Search for the cell housing the specified text and yield its [x, y] center coordinate. 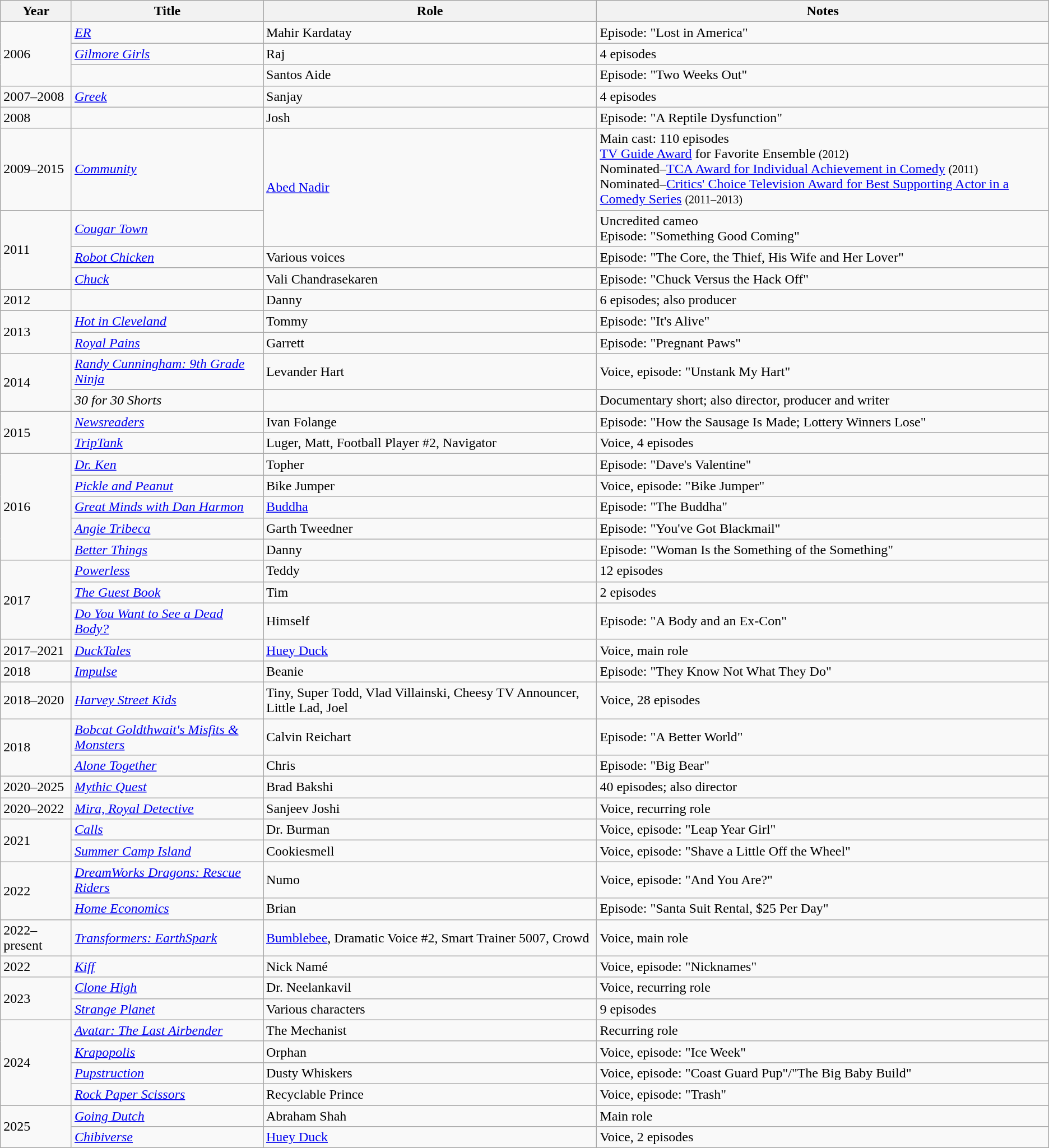
Rock Paper Scissors [167, 1094]
Calls [167, 830]
Pickle and Peanut [167, 486]
Brian [430, 909]
Garrett [430, 342]
Strange Planet [167, 1009]
Bumblebee, Dramatic Voice #2, Smart Trainer 5007, Crowd [430, 938]
Hot in Cleveland [167, 321]
Episode: "Woman Is the Something of the Something" [823, 550]
Main role [823, 1116]
Episode: "How the Sausage Is Made; Lottery Winners Lose" [823, 422]
Episode: "It's Alive" [823, 321]
2007–2008 [36, 96]
2020–2025 [36, 787]
2024 [36, 1062]
Garth Tweedner [430, 528]
Various characters [430, 1009]
Raj [430, 54]
30 for 30 Shorts [167, 401]
Brad Bakshi [430, 787]
Bobcat Goldthwait's Misfits & Monsters [167, 736]
Abed Nadir [430, 187]
Himself [430, 621]
Avatar: The Last Airbender [167, 1030]
2022–present [36, 938]
Santos Aide [430, 75]
Greek [167, 96]
Home Economics [167, 909]
Summer Camp Island [167, 851]
Episode: "A Reptile Dysfunction" [823, 118]
Sanjay [430, 96]
Community [167, 169]
Dr. Ken [167, 464]
Voice, episode: "Leap Year Girl" [823, 830]
2014 [36, 382]
Nick Namé [430, 966]
2012 [36, 300]
2021 [36, 840]
Documentary short; also director, producer and writer [823, 401]
Numo [430, 880]
Episode: "A Better World" [823, 736]
Krapopolis [167, 1052]
9 episodes [823, 1009]
Episode: "You've Got Blackmail" [823, 528]
The Mechanist [430, 1030]
Transformers: EarthSpark [167, 938]
2013 [36, 332]
2008 [36, 118]
2023 [36, 998]
TripTank [167, 443]
Royal Pains [167, 342]
Orphan [430, 1052]
Mira, Royal Detective [167, 808]
Voice, 2 episodes [823, 1137]
Alone Together [167, 766]
Recurring role [823, 1030]
2018–2020 [36, 700]
Robot Chicken [167, 257]
Angie Tribeca [167, 528]
Do You Want to See a Dead Body? [167, 621]
Recyclable Prince [430, 1094]
Chuck [167, 278]
Bike Jumper [430, 486]
Beanie [430, 671]
Ivan Folange [430, 422]
Abraham Shah [430, 1116]
Chris [430, 766]
Randy Cunningham: 9th Grade Ninja [167, 372]
Voice, 4 episodes [823, 443]
6 episodes; also producer [823, 300]
Role [430, 11]
DreamWorks Dragons: Rescue Riders [167, 880]
Mythic Quest [167, 787]
Vali Chandrasekaren [430, 278]
Voice, episode: "Bike Jumper" [823, 486]
Voice, episode: "And You Are?" [823, 880]
Episode: "The Buddha" [823, 507]
Cookiesmell [430, 851]
Various voices [430, 257]
Tiny, Super Todd, Vlad Villainski, Cheesy TV Announcer, Little Lad, Joel [430, 700]
2015 [36, 433]
2017–2021 [36, 650]
Great Minds with Dan Harmon [167, 507]
2017 [36, 599]
Voice, episode: "Ice Week" [823, 1052]
Luger, Matt, Football Player #2, Navigator [430, 443]
Title [167, 11]
2009–2015 [36, 169]
Episode: "Big Bear" [823, 766]
Dusty Whiskers [430, 1073]
Kiff [167, 966]
Dr. Neelankavil [430, 988]
Episode: "Santa Suit Rental, $25 Per Day" [823, 909]
Pupstruction [167, 1073]
Voice, episode: "Nicknames" [823, 966]
40 episodes; also director [823, 787]
Levander Hart [430, 372]
Voice, episode: "Coast Guard Pup"/"The Big Baby Build" [823, 1073]
Dr. Burman [430, 830]
2020–2022 [36, 808]
Buddha [430, 507]
2016 [36, 507]
Voice, 28 episodes [823, 700]
Teddy [430, 571]
DuckTales [167, 650]
Episode: "The Core, the Thief, His Wife and Her Lover" [823, 257]
Uncredited cameoEpisode: "Something Good Coming" [823, 229]
The Guest Book [167, 592]
Powerless [167, 571]
Voice, episode: "Shave a Little Off the Wheel" [823, 851]
2025 [36, 1126]
Better Things [167, 550]
Notes [823, 11]
Episode: "Two Weeks Out" [823, 75]
2011 [36, 250]
Chibiverse [167, 1137]
Clone High [167, 988]
Josh [430, 118]
Cougar Town [167, 229]
Topher [430, 464]
Tim [430, 592]
Going Dutch [167, 1116]
Episode: "They Know Not What They Do" [823, 671]
Harvey Street Kids [167, 700]
ER [167, 32]
Sanjeev Joshi [430, 808]
Episode: "A Body and an Ex-Con" [823, 621]
Calvin Reichart [430, 736]
Episode: "Chuck Versus the Hack Off" [823, 278]
Year [36, 11]
Gilmore Girls [167, 54]
Impulse [167, 671]
Voice, episode: "Unstank My Hart" [823, 372]
Mahir Kardatay [430, 32]
2006 [36, 54]
Episode: "Dave's Valentine" [823, 464]
Episode: "Lost in America" [823, 32]
2 episodes [823, 592]
Voice, episode: "Trash" [823, 1094]
Episode: "Pregnant Paws" [823, 342]
Newsreaders [167, 422]
12 episodes [823, 571]
Tommy [430, 321]
